Return the [x, y] coordinate for the center point of the cell that contains the specified text.  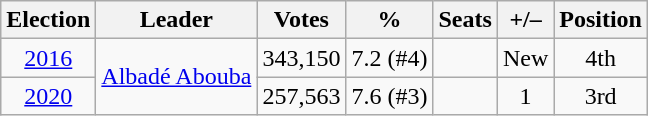
Albadé Abouba [176, 77]
1 [525, 96]
7.6 (#3) [390, 96]
% [390, 20]
3rd [601, 96]
2016 [48, 58]
4th [601, 58]
Position [601, 20]
257,563 [302, 96]
+/– [525, 20]
Election [48, 20]
Seats [465, 20]
343,150 [302, 58]
2020 [48, 96]
New [525, 58]
7.2 (#4) [390, 58]
Votes [302, 20]
Leader [176, 20]
